Extract the [x, y] coordinate from the center of the cell holding the provided text.  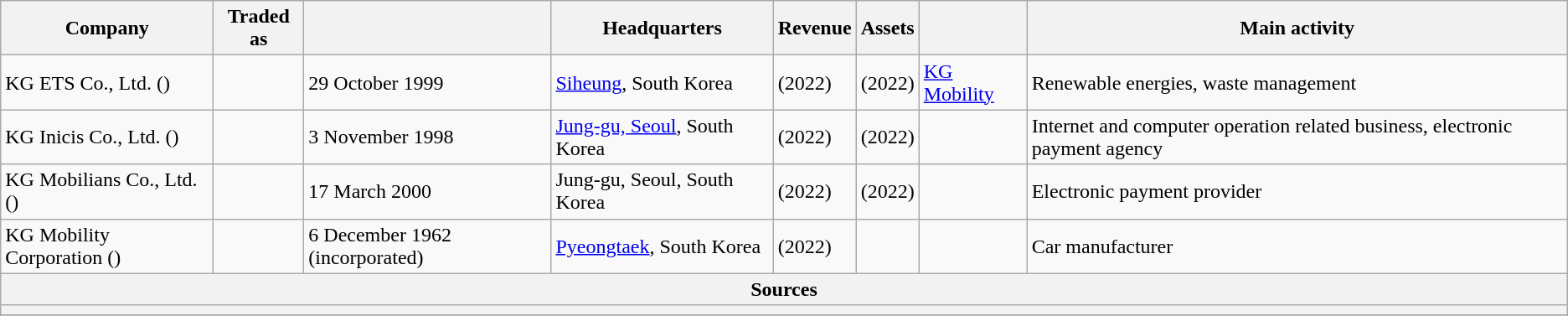
KG Mobility [973, 82]
Sources [784, 289]
Internet and computer operation related business, electronic payment agency [1297, 137]
KG Mobility Corporation () [107, 246]
Traded as [259, 28]
Siheung, South Korea [662, 82]
3 November 1998 [427, 137]
KG ETS Co., Ltd. () [107, 82]
Car manufacturer [1297, 246]
Assets [888, 28]
17 March 2000 [427, 191]
29 October 1999 [427, 82]
Electronic payment provider [1297, 191]
Renewable energies, waste management [1297, 82]
Revenue [814, 28]
Company [107, 28]
Main activity [1297, 28]
KG Mobilians Co., Ltd. () [107, 191]
6 December 1962 (incorporated) [427, 246]
Headquarters [662, 28]
Pyeongtaek, South Korea [662, 246]
KG Inicis Co., Ltd. () [107, 137]
